Scan for the cell matching the given text and deliver its (x, y) coordinate at center. 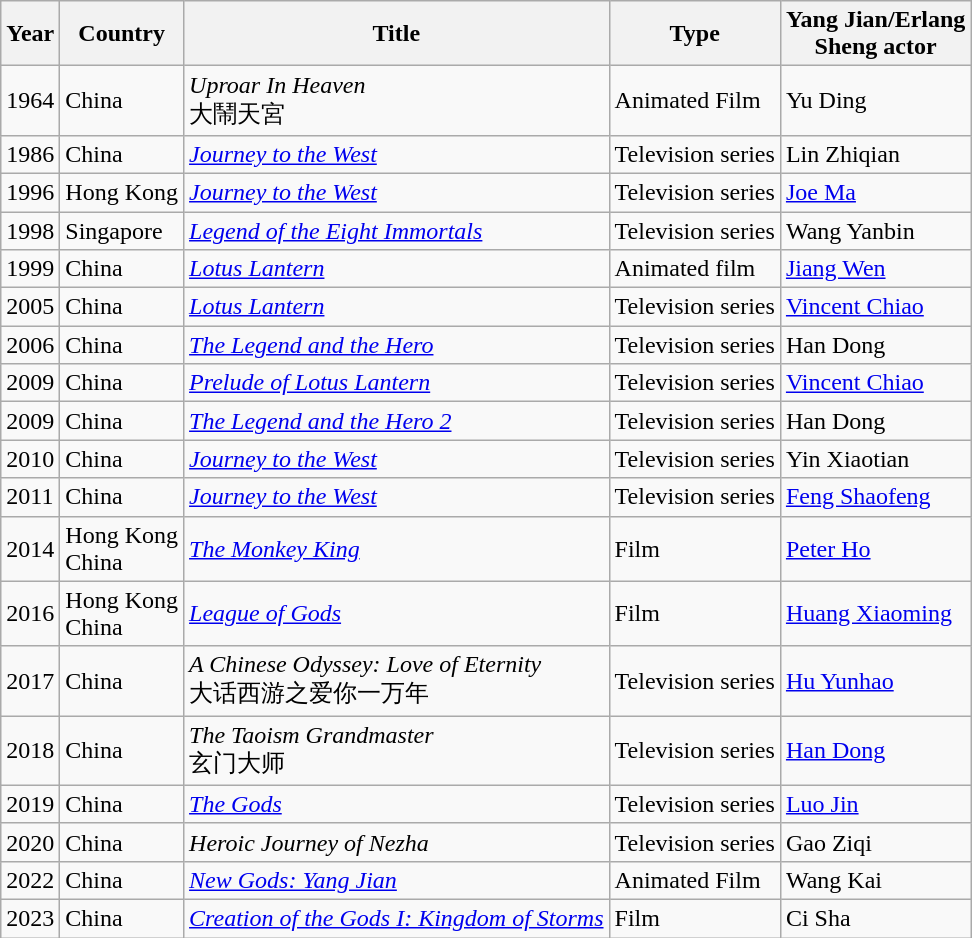
Heroic Journey of Nezha (397, 842)
Title (397, 34)
2006 (30, 345)
Hong Kong (122, 192)
New Gods: Yang Jian (397, 880)
Luo Jin (875, 804)
2019 (30, 804)
League of Gods (397, 614)
1999 (30, 269)
Yin Xiaotian (875, 459)
2020 (30, 842)
Lin Zhiqian (875, 154)
Yu Ding (875, 101)
Jiang Wen (875, 269)
Legend of the Eight Immortals (397, 231)
2022 (30, 880)
1964 (30, 101)
The Gods (397, 804)
Hu Yunhao (875, 681)
Feng Shaofeng (875, 497)
Prelude of Lotus Lantern (397, 383)
1986 (30, 154)
2014 (30, 548)
Wang Yanbin (875, 231)
Country (122, 34)
Ci Sha (875, 918)
2016 (30, 614)
Year (30, 34)
2010 (30, 459)
Wang Kai (875, 880)
Animated film (694, 269)
Creation of the Gods I: Kingdom of Storms (397, 918)
2017 (30, 681)
The Monkey King (397, 548)
The Legend and the Hero 2 (397, 421)
2011 (30, 497)
2005 (30, 307)
A Chinese Odyssey: Love of Eternity大话西游之爱你一万年 (397, 681)
Joe Ma (875, 192)
Uproar In Heaven大鬧天宮 (397, 101)
The Legend and the Hero (397, 345)
Gao Ziqi (875, 842)
2023 (30, 918)
2018 (30, 751)
Huang Xiaoming (875, 614)
Yang Jian/ErlangSheng actor (875, 34)
Peter Ho (875, 548)
1998 (30, 231)
Type (694, 34)
Singapore (122, 231)
The Taoism Grandmaster玄门大师 (397, 751)
1996 (30, 192)
